Provide the (X, Y) coordinate of the cell's center where the given text is located.  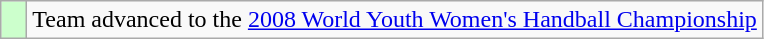
Team advanced to the 2008 World Youth Women's Handball Championship (395, 20)
